Pinpoint the cell where the given text exists, returning its [x, y] midpoint coordinate. 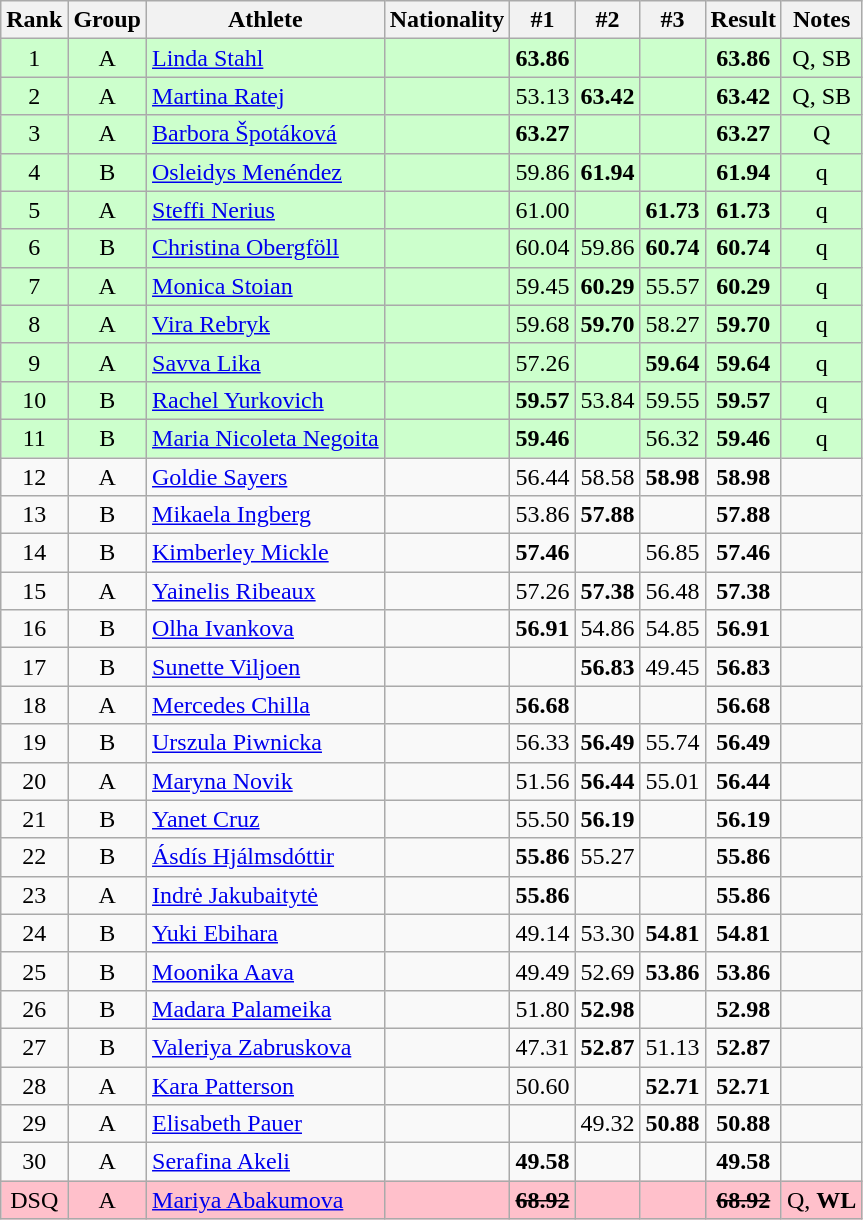
Savva Lika [266, 362]
Group [108, 20]
7 [34, 286]
58.58 [608, 477]
Sunette Viljoen [266, 667]
28 [34, 1085]
47.31 [542, 1047]
Ásdís Hjálmsdóttir [266, 857]
Maria Nicoleta Negoita [266, 438]
2 [34, 96]
14 [34, 553]
49.45 [672, 667]
25 [34, 971]
Indrė Jakubaitytė [266, 895]
56.48 [672, 591]
20 [34, 781]
Yanet Cruz [266, 819]
#3 [672, 20]
26 [34, 1009]
15 [34, 591]
Christina Obergföll [266, 248]
12 [34, 477]
Mercedes Chilla [266, 705]
23 [34, 895]
55.50 [542, 819]
Serafina Akeli [266, 1162]
51.80 [542, 1009]
5 [34, 210]
16 [34, 629]
Nationality [447, 20]
Osleidys Menéndez [266, 172]
56.32 [672, 438]
Maryna Novik [266, 781]
29 [34, 1124]
3 [34, 134]
17 [34, 667]
Steffi Nerius [266, 210]
55.27 [608, 857]
Moonika Aava [266, 971]
55.57 [672, 286]
50.60 [542, 1085]
Olha Ivankova [266, 629]
22 [34, 857]
56.85 [672, 553]
Elisabeth Pauer [266, 1124]
6 [34, 248]
Goldie Sayers [266, 477]
55.01 [672, 781]
27 [34, 1047]
Urszula Piwnicka [266, 743]
51.56 [542, 781]
Kimberley Mickle [266, 553]
#2 [608, 20]
Notes [821, 20]
4 [34, 172]
Q, WL [821, 1200]
11 [34, 438]
59.45 [542, 286]
Linda Stahl [266, 58]
9 [34, 362]
56.33 [542, 743]
Yuki Ebihara [266, 933]
Kara Patterson [266, 1085]
19 [34, 743]
55.74 [672, 743]
52.69 [608, 971]
Vira Rebryk [266, 324]
Result [743, 20]
Barbora Špotáková [266, 134]
60.04 [542, 248]
61.00 [542, 210]
30 [34, 1162]
59.55 [672, 400]
58.27 [672, 324]
#1 [542, 20]
1 [34, 58]
Mikaela Ingberg [266, 515]
54.86 [608, 629]
Rank [34, 20]
10 [34, 400]
53.13 [542, 96]
Rachel Yurkovich [266, 400]
8 [34, 324]
13 [34, 515]
Valeriya Zabruskova [266, 1047]
49.14 [542, 933]
53.84 [608, 400]
51.13 [672, 1047]
Mariya Abakumova [266, 1200]
Monica Stoian [266, 286]
Martina Ratej [266, 96]
59.68 [542, 324]
Madara Palameika [266, 1009]
49.49 [542, 971]
49.32 [608, 1124]
Athlete [266, 20]
18 [34, 705]
54.85 [672, 629]
Q [821, 134]
Yainelis Ribeaux [266, 591]
53.30 [608, 933]
DSQ [34, 1200]
21 [34, 819]
24 [34, 933]
